From the cell containing the given text, extract its center point as [x, y] coordinate. 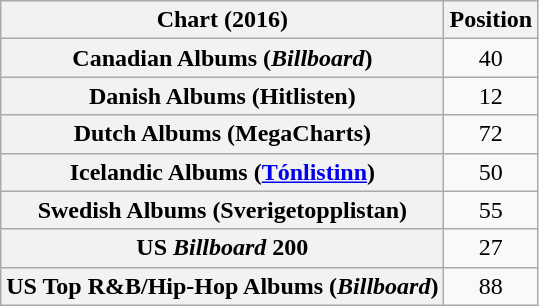
40 [491, 58]
Danish Albums (Hitlisten) [222, 96]
12 [491, 96]
Chart (2016) [222, 20]
88 [491, 286]
US Top R&B/Hip-Hop Albums (Billboard) [222, 286]
55 [491, 210]
Canadian Albums (Billboard) [222, 58]
Dutch Albums (MegaCharts) [222, 134]
72 [491, 134]
Position [491, 20]
50 [491, 172]
27 [491, 248]
Swedish Albums (Sverigetopplistan) [222, 210]
Icelandic Albums (Tónlistinn) [222, 172]
US Billboard 200 [222, 248]
